Search for the cell housing the specified text and yield its (X, Y) center coordinate. 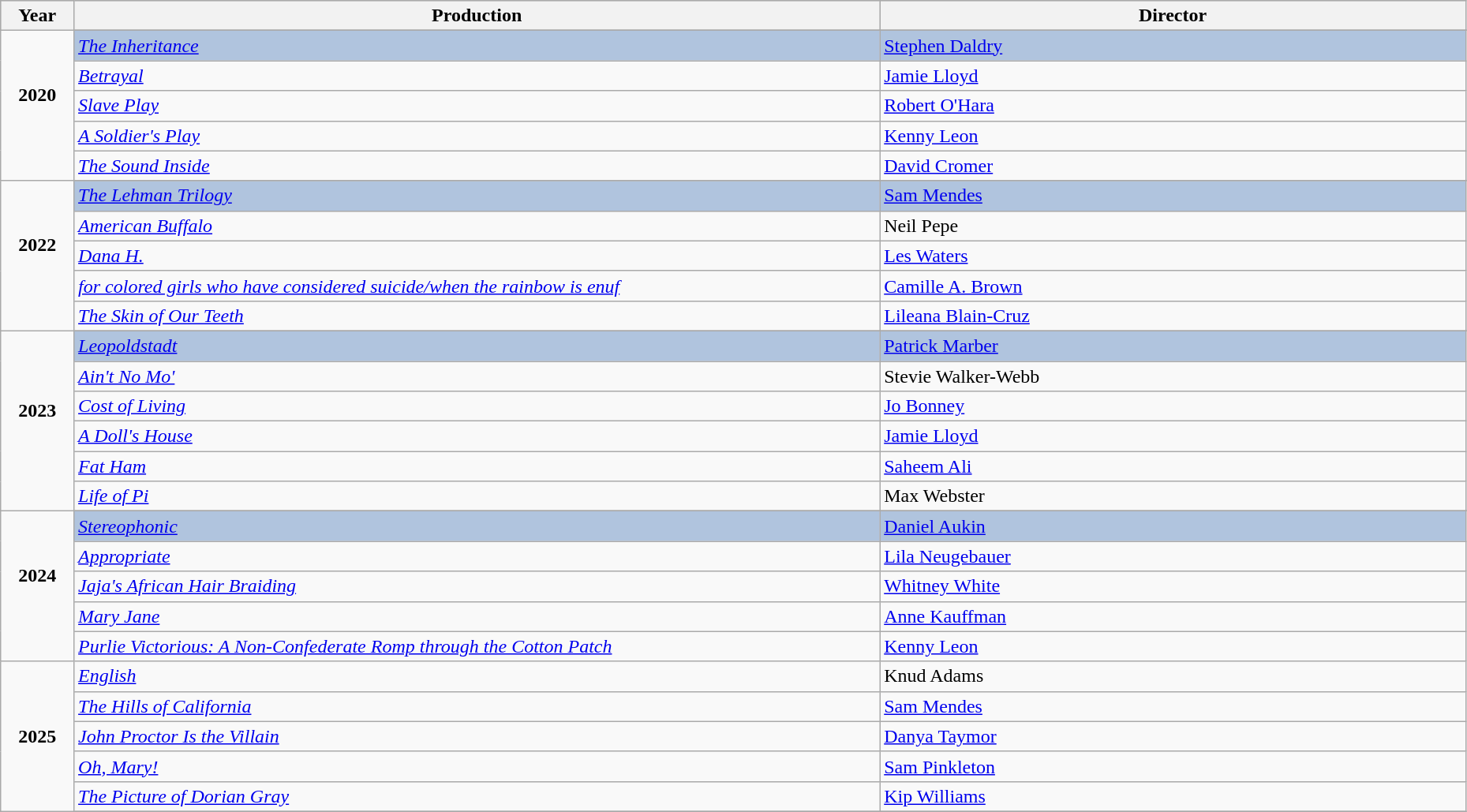
Les Waters (1173, 256)
Life of Pi (477, 496)
Knud Adams (1173, 676)
Slave Play (477, 106)
Anne Kauffman (1173, 616)
2022 (38, 256)
The Picture of Dorian Gray (477, 796)
English (477, 676)
Director (1173, 16)
for colored girls who have considered suicide/when the rainbow is enuf (477, 286)
Appropriate (477, 556)
A Soldier's Play (477, 136)
Stereophonic (477, 526)
Saheem Ali (1173, 466)
The Inheritance (477, 46)
Year (38, 16)
Mary Jane (477, 616)
A Doll's House (477, 436)
Oh, Mary! (477, 766)
Stevie Walker-Webb (1173, 376)
Danya Taymor (1173, 736)
The Sound Inside (477, 166)
Jo Bonney (1173, 406)
Leopoldstadt (477, 346)
Purlie Victorious: A Non-Confederate Romp through the Cotton Patch (477, 646)
Dana H. (477, 256)
Ain't No Mo' (477, 376)
Patrick Marber (1173, 346)
Camille A. Brown (1173, 286)
Production (477, 16)
2025 (38, 736)
John Proctor Is the Villain (477, 736)
The Hills of California (477, 706)
Neil Pepe (1173, 226)
2023 (38, 421)
American Buffalo (477, 226)
2020 (38, 106)
Betrayal (477, 76)
2024 (38, 586)
Cost of Living (477, 406)
The Skin of Our Teeth (477, 316)
Max Webster (1173, 496)
The Lehman Trilogy (477, 196)
Robert O'Hara (1173, 106)
Stephen Daldry (1173, 46)
Whitney White (1173, 586)
Jaja's African Hair Braiding (477, 586)
Lileana Blain-Cruz (1173, 316)
Fat Ham (477, 466)
Sam Pinkleton (1173, 766)
Kip Williams (1173, 796)
Lila Neugebauer (1173, 556)
Daniel Aukin (1173, 526)
David Cromer (1173, 166)
